Provide the [x, y] coordinate of the cell's center where the given text is located.  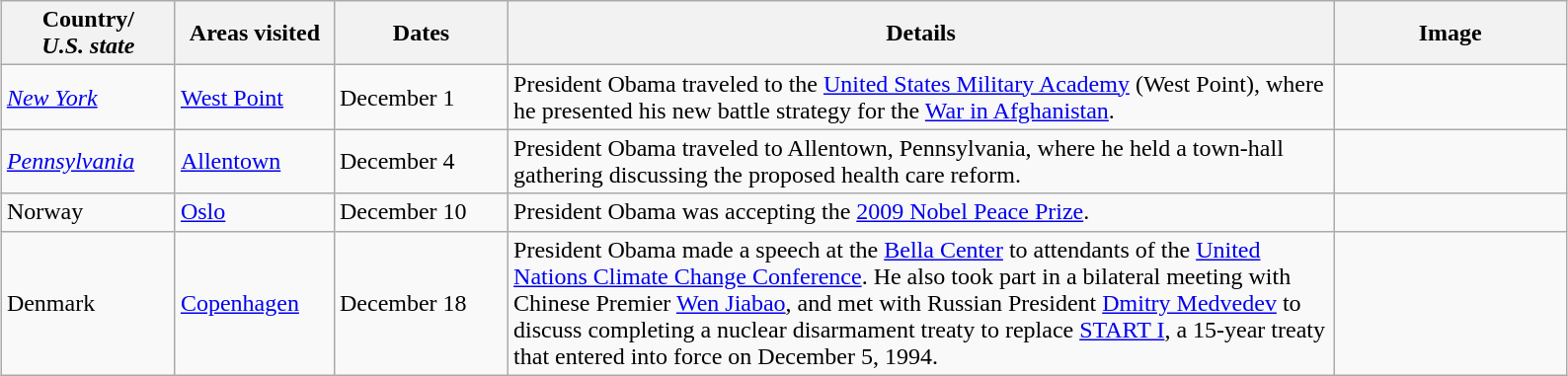
President Obama was accepting the 2009 Nobel Peace Prize. [921, 212]
December 1 [421, 97]
President Obama traveled to the United States Military Academy (West Point), where he presented his new battle strategy for the War in Afghanistan. [921, 97]
Pennsylvania [88, 162]
Areas visited [255, 34]
New York [88, 97]
West Point [255, 97]
Country/U.S. state [88, 34]
Norway [88, 212]
Details [921, 34]
December 4 [421, 162]
December 10 [421, 212]
Image [1450, 34]
Oslo [255, 212]
December 18 [421, 303]
Denmark [88, 303]
President Obama traveled to Allentown, Pennsylvania, where he held a town-hall gathering discussing the proposed health care reform. [921, 162]
Copenhagen [255, 303]
Dates [421, 34]
Allentown [255, 162]
